Capture the cell that displays the provided text and extract its (x, y) central coordinate. 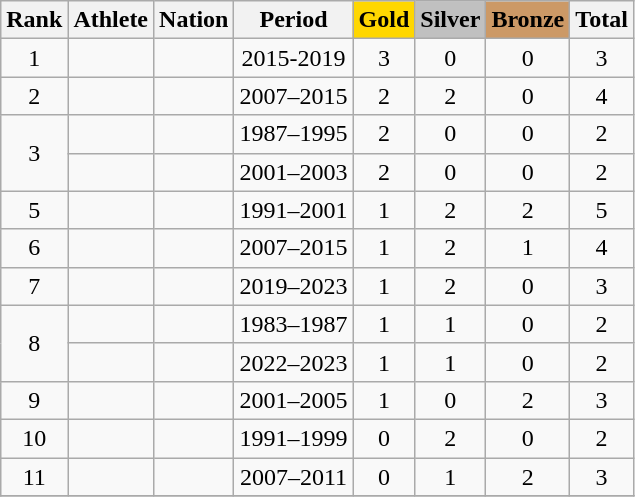
9 (34, 400)
2001–2003 (294, 172)
11 (34, 477)
Nation (194, 20)
8 (34, 343)
1983–1987 (294, 324)
Total (602, 20)
2001–2005 (294, 400)
Bronze (528, 20)
Gold (384, 20)
6 (34, 248)
Rank (34, 20)
Silver (450, 20)
2019–2023 (294, 286)
1991–1999 (294, 438)
2022–2023 (294, 362)
2015-2019 (294, 58)
Period (294, 20)
Athlete (111, 20)
1991–2001 (294, 210)
7 (34, 286)
10 (34, 438)
2007–2011 (294, 477)
1987–1995 (294, 134)
